Output the (x, y) coordinate of the center of the cell containing the given text.  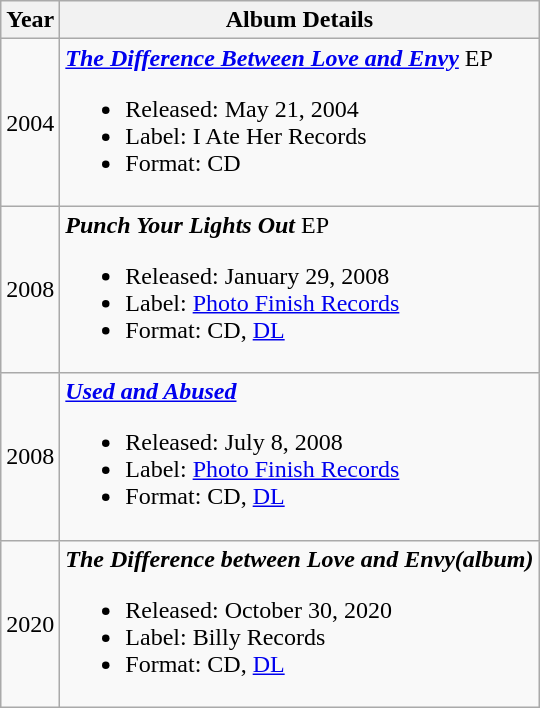
Album Details (300, 20)
Punch Your Lights Out EPReleased: January 29, 2008Label: Photo Finish RecordsFormat: CD, DL (300, 290)
The Difference Between Love and Envy EPReleased: May 21, 2004Label: I Ate Her RecordsFormat: CD (300, 122)
Year (30, 20)
Used and AbusedReleased: July 8, 2008Label: Photo Finish RecordsFormat: CD, DL (300, 456)
2020 (30, 624)
2004 (30, 122)
The Difference between Love and Envy(album)Released: October 30, 2020Label: Billy RecordsFormat: CD, DL (300, 624)
